Find where the given text appears and provide that cell's center as [X, Y] coordinate. 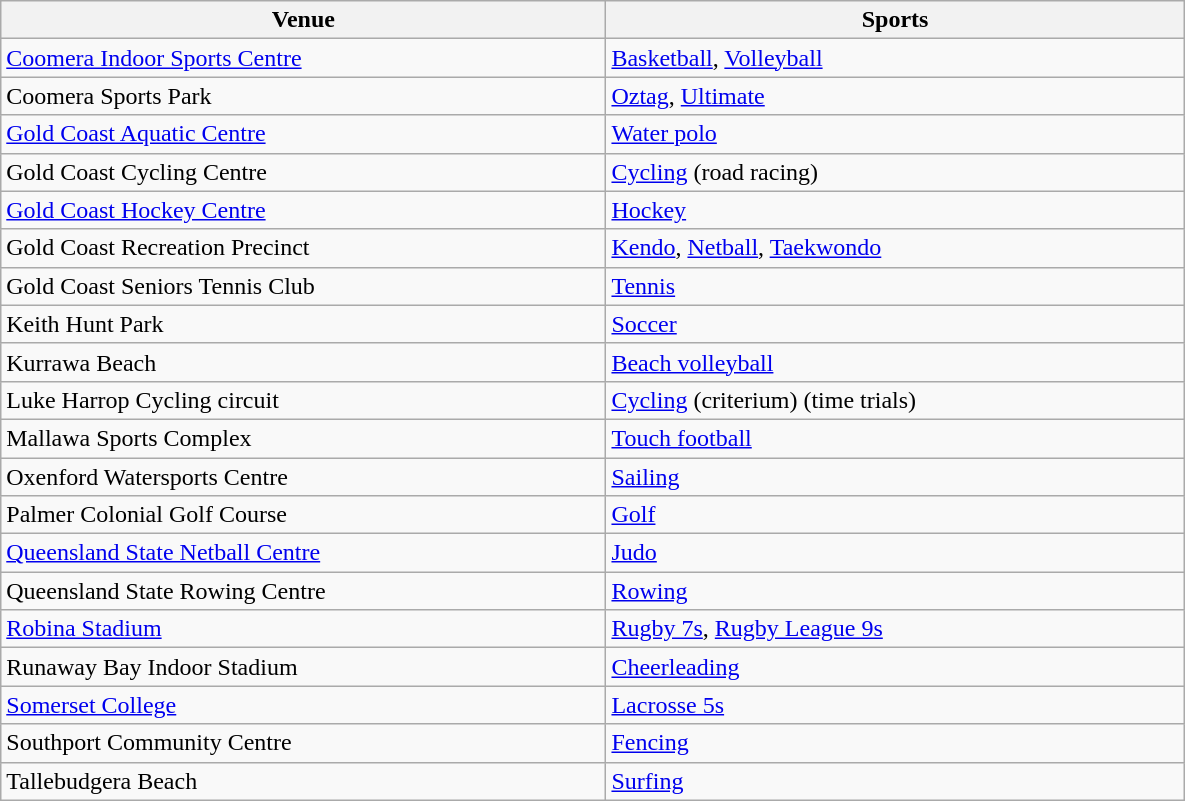
Mallawa Sports Complex [304, 438]
Water polo [895, 134]
Soccer [895, 324]
Queensland State Netball Centre [304, 553]
Sports [895, 20]
Beach volleyball [895, 362]
Queensland State Rowing Centre [304, 591]
Tennis [895, 286]
Cycling (road racing) [895, 172]
Oztag, Ultimate [895, 96]
Gold Coast Seniors Tennis Club [304, 286]
Tallebudgera Beach [304, 781]
Runaway Bay Indoor Stadium [304, 667]
Rugby 7s, Rugby League 9s [895, 629]
Kurrawa Beach [304, 362]
Coomera Sports Park [304, 96]
Fencing [895, 743]
Gold Coast Recreation Precinct [304, 248]
Touch football [895, 438]
Gold Coast Hockey Centre [304, 210]
Oxenford Watersports Centre [304, 477]
Sailing [895, 477]
Judo [895, 553]
Gold Coast Cycling Centre [304, 172]
Luke Harrop Cycling circuit [304, 400]
Somerset College [304, 705]
Rowing [895, 591]
Surfing [895, 781]
Kendo, Netball, Taekwondo [895, 248]
Basketball, Volleyball [895, 58]
Robina Stadium [304, 629]
Southport Community Centre [304, 743]
Keith Hunt Park [304, 324]
Lacrosse 5s [895, 705]
Venue [304, 20]
Golf [895, 515]
Palmer Colonial Golf Course [304, 515]
Coomera Indoor Sports Centre [304, 58]
Cheerleading [895, 667]
Gold Coast Aquatic Centre [304, 134]
Cycling (criterium) (time trials) [895, 400]
Hockey [895, 210]
